Find where the given text appears and provide that cell's center as [x, y] coordinate. 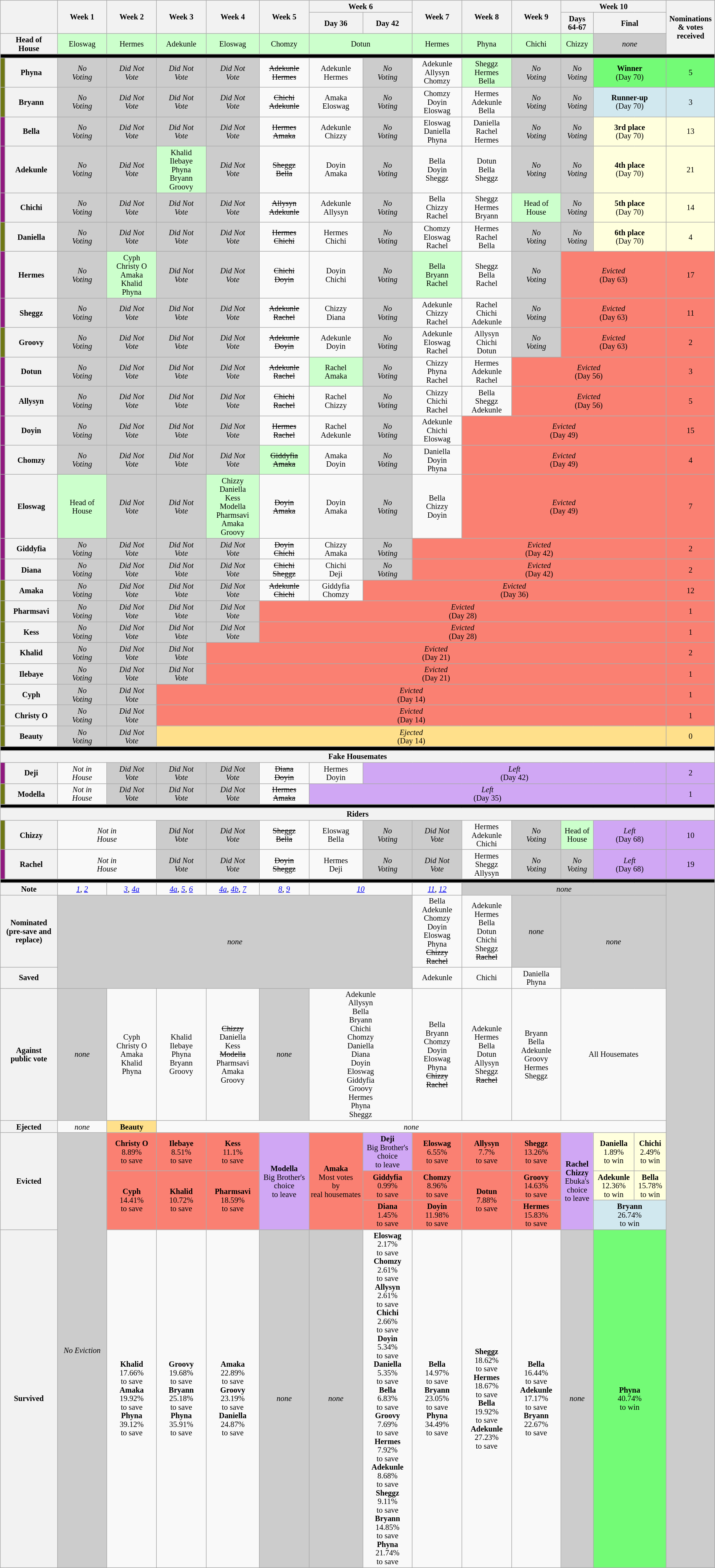
BellaDoyinSheggz [437, 169]
0 [691, 737]
SheggzHermesBryann [487, 207]
Bryann [31, 102]
EloswagDaniellaPhyna [437, 131]
11, 12 [437, 889]
AdekunleChichi [284, 590]
BryannBellaAdekunleGroovyHermesSheggz [536, 1054]
DotunBellaSheggz [487, 169]
AmakaEloswag [336, 102]
Chomzy8.96%to save [437, 1186]
BellaChizzyDoyin [437, 506]
Dotun7.88%to save [487, 1200]
RachelAdekunle [336, 430]
5th place(Day 70) [630, 207]
Hermes15.83%to save [536, 1215]
BellaBryannRachel [437, 274]
Groovy [31, 342]
DoyinSheggz [284, 864]
Left(Day 35) [487, 794]
AdekunleEloswagRachel [437, 342]
4a, 5, 6 [181, 889]
Groovy14.63%to save [536, 1186]
Ejected(Day 14) [411, 737]
Cyph14.41%to save [132, 1200]
Runner-up(Day 70) [630, 102]
Khalid17.66%to saveAmaka19.92%to savePhyna39.12%to save [132, 1398]
Khalid10.72%to save [181, 1200]
Giddyfia0.99%to save [387, 1186]
Deji [31, 773]
Nominated(pre-save andreplace) [29, 931]
8, 9 [284, 889]
21 [691, 169]
EloswagBella [336, 835]
Head of House [536, 207]
Week 5 [284, 17]
Modella [31, 794]
ChichiRachel [284, 401]
Doyin11.98%to save [437, 1215]
Kess11.1%to save [233, 1152]
1, 2 [82, 889]
AdekunleChichiEloswag [437, 430]
HermesSheggzAllysyn [487, 864]
7 [691, 506]
Chichi2.49%to win [650, 1152]
BellaSheggzAdekunle [487, 401]
Diana [31, 570]
Note [29, 889]
Sheggz18.62%to saveHermes18.67%to saveBella19.92%to saveAdekunle27.23%to save [487, 1398]
Week 10 [614, 6]
ChomzyEloswagRachel [437, 236]
Daniella [31, 236]
AmakaMost votes by real housemates [336, 1181]
Week 4 [233, 17]
Bella14.97%to saveBryann23.05%to savePhyna34.49%to save [437, 1398]
HermesAdekunleChichi [487, 835]
DaniellaPhyna [536, 977]
Cyph [31, 695]
AdekunleHermesBellaDotunAllysynSheggzRachel [487, 1054]
Day 42 [387, 23]
17 [691, 274]
Ejected [29, 1127]
AdekunleAllysynChomzy [437, 72]
4a, 4b, 7 [233, 889]
Day 36 [336, 23]
ChichiAdekunle [284, 102]
Week 2 [132, 17]
BellaBryannChomzyDoyinEloswagPhynaChizzyRachel [437, 1054]
Week 6 [361, 6]
ChizzyChichiRachel [437, 401]
6th place(Day 70) [630, 236]
AdekunleAllysyn [336, 207]
GiddyfiaAmaka [284, 460]
Giddyfia [31, 549]
RachelAmaka [336, 371]
12 [691, 590]
Riders [358, 814]
3, 4a [132, 889]
Christy O8.89%to save [132, 1152]
Fake Housemates [358, 756]
HermesRachel [284, 430]
DejiBig Brother's choice to leave [387, 1152]
Pharmsavi18.59%to save [233, 1200]
AdekunleChizzyRachel [437, 313]
3rd place(Day 70) [630, 131]
Doyin [31, 430]
ChichiSheggz [284, 570]
AmakaDoyin [336, 460]
DianaDoyin [284, 773]
Bryann26.74%to win [630, 1215]
ChizzyPhynaRachel [437, 371]
Winner(Day 70) [630, 72]
Ilebaye [31, 674]
Daniella1.89%to win [614, 1152]
Pharmsavi [31, 611]
DaniellaRachelHermes [487, 131]
Week 8 [487, 17]
Amaka22.89%to saveGroovy23.19%to saveDaniella24.87%to save [233, 1398]
Ilebaye8.51%to save [181, 1152]
Adekunle12.36%to win [614, 1186]
Survived [29, 1398]
RachelChizzy [336, 401]
Evicted(Day 36) [514, 590]
14 [691, 207]
RachelChichiAdekunle [487, 313]
Sheggz [31, 313]
Diana1.45%to save [387, 1215]
Againstpublic vote [29, 1054]
BellaChizzyRachel [437, 207]
19 [691, 864]
Christy O [31, 715]
Saved [29, 977]
Week 3 [181, 17]
All Housemates [614, 1054]
ChizzyDiana [336, 313]
AdekunleChizzy [336, 131]
15 [691, 430]
Kess [31, 632]
Eloswag6.55%to save [437, 1152]
AdekunleAllysynBellaBryannChichiChomzyDaniellaDianaDoyinEloswagGiddyfiaGroovyHermesPhynaSheggz [361, 1054]
HermesDeji [336, 864]
HermesDoyin [336, 773]
Week 9 [536, 17]
HermesRachelBella [487, 236]
Groovy19.68%to saveBryann25.18%to savePhyna35.91%to save [181, 1398]
11 [691, 313]
Bella16.44%to saveAdekunle17.17%to saveBryann22.67%to save [536, 1398]
SheggzHermesBella [487, 72]
RachelChizzyEbuka's choice to leave [577, 1181]
Amaka [31, 590]
Final [630, 23]
Phyna40.74%to win [630, 1398]
Rachel [31, 864]
Khalid [31, 653]
ChizzyAmaka [336, 549]
ChichiDoyin [284, 274]
Sheggz13.26%to save [536, 1152]
ChichiDeji [336, 570]
HermesAdekunleRachel [487, 371]
ModellaBig Brother's choice to leave [284, 1181]
Days64-67 [577, 23]
Week 1 [82, 17]
Bella [31, 131]
Nominations& votesreceived [691, 27]
AllysynAdekunle [284, 207]
Bella15.78%to win [650, 1186]
GiddyfiaChomzy [336, 590]
AdekunleHermesBellaDotunChichiSheggzRachel [487, 931]
HermesAdekunleBella [487, 102]
Week 7 [437, 17]
AllysynChichiDotun [487, 342]
No Eviction [82, 1350]
Allysyn [31, 401]
SheggzBellaRachel [487, 274]
Allysyn7.7%to save [487, 1152]
ChomzyDoyinEloswag [437, 102]
Left(Day 42) [514, 773]
4th place(Day 70) [630, 169]
Evicted [29, 1181]
BellaAdekunleChomzyDoyinEloswagPhynaChizzyRachel [437, 931]
DaniellaDoyinPhyna [437, 460]
13 [691, 131]
